Search for the cell housing the specified text and yield its (x, y) center coordinate. 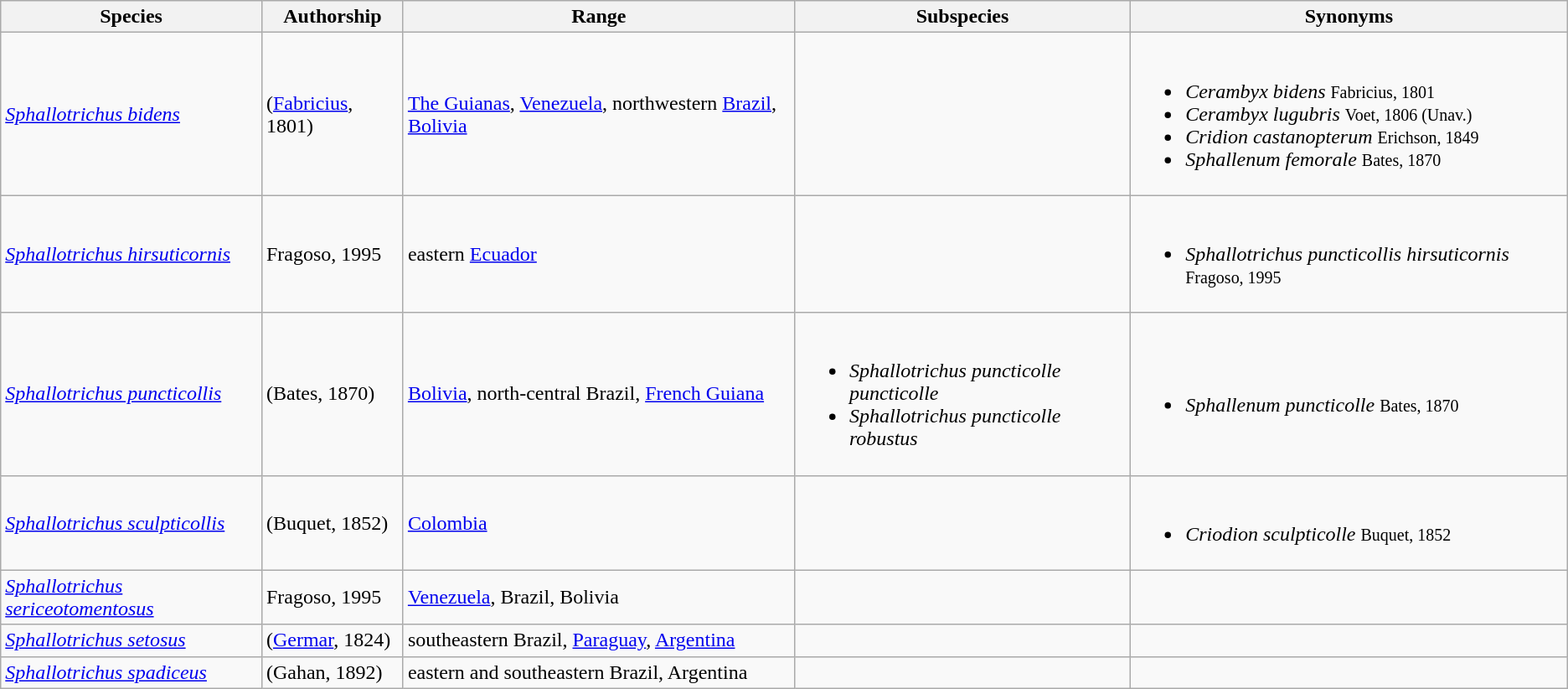
Sphallotrichus sculpticollis (132, 523)
Sphallotrichus setosus (132, 640)
Sphallotrichus sericeotomentosus (132, 597)
Cerambyx bidens Fabricius, 1801Cerambyx lugubris Voet, 1806 (Unav.)Cridion castanopterum Erichson, 1849Sphallenum femorale Bates, 1870 (1349, 114)
Authorship (332, 17)
Venezuela, Brazil, Bolivia (598, 597)
(Fabricius, 1801) (332, 114)
The Guianas, Venezuela, northwestern Brazil, Bolivia (598, 114)
(Gahan, 1892) (332, 672)
Sphallotrichus hirsuticornis (132, 254)
Bolivia, north-central Brazil, French Guiana (598, 394)
eastern Ecuador (598, 254)
(Germar, 1824) (332, 640)
Sphallotrichus bidens (132, 114)
Criodion sculpticolle Buquet, 1852 (1349, 523)
Colombia (598, 523)
Sphallotrichus puncticollis (132, 394)
(Buquet, 1852) (332, 523)
Sphallenum puncticolle Bates, 1870 (1349, 394)
eastern and southeastern Brazil, Argentina (598, 672)
Sphallotrichus puncticollis hirsuticornis Fragoso, 1995 (1349, 254)
Sphallotrichus spadiceus (132, 672)
(Bates, 1870) (332, 394)
Range (598, 17)
Synonyms (1349, 17)
southeastern Brazil, Paraguay, Argentina (598, 640)
Sphallotrichus puncticolle puncticolleSphallotrichus puncticolle robustus (962, 394)
Subspecies (962, 17)
Species (132, 17)
